Scan for the cell matching the given text and deliver its [X, Y] coordinate at center. 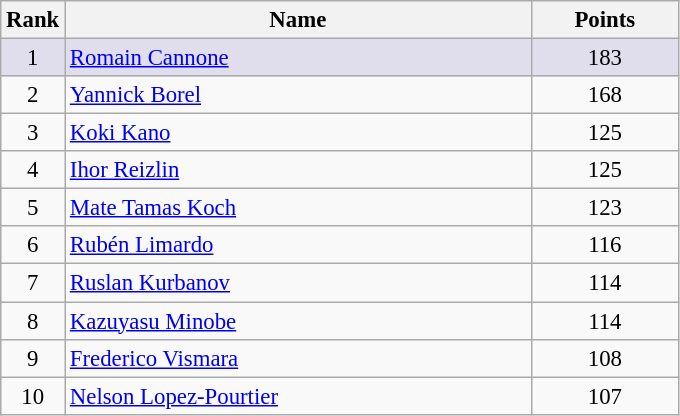
Name [298, 20]
183 [604, 58]
Rubén Limardo [298, 245]
5 [33, 208]
Frederico Vismara [298, 358]
9 [33, 358]
7 [33, 283]
Points [604, 20]
Yannick Borel [298, 95]
10 [33, 396]
Nelson Lopez-Pourtier [298, 396]
1 [33, 58]
116 [604, 245]
107 [604, 396]
123 [604, 208]
3 [33, 133]
Rank [33, 20]
Koki Kano [298, 133]
Kazuyasu Minobe [298, 321]
Ihor Reizlin [298, 170]
6 [33, 245]
108 [604, 358]
168 [604, 95]
Ruslan Kurbanov [298, 283]
8 [33, 321]
2 [33, 95]
Romain Cannone [298, 58]
4 [33, 170]
Mate Tamas Koch [298, 208]
